Scan for the cell matching the given text and deliver its [x, y] coordinate at center. 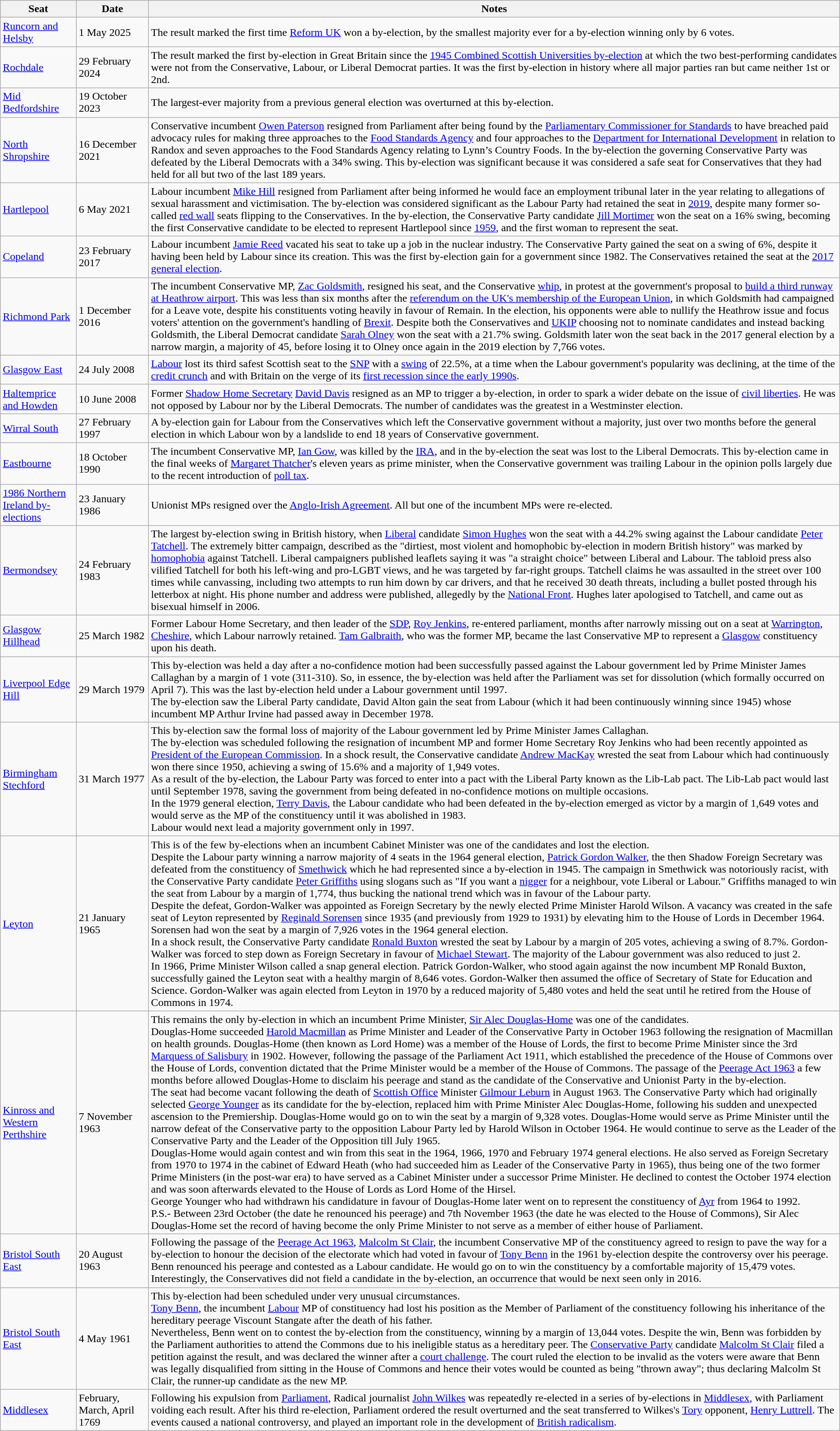
20 August 1963 [112, 1260]
6 May 2021 [112, 209]
24 July 2008 [112, 370]
The largest-ever majority from a previous general election was overturned at this by-election. [494, 102]
29 March 1979 [112, 689]
Kinross and Western Perthshire [39, 1122]
16 December 2021 [112, 150]
Runcorn and Helsby [39, 32]
Date [112, 9]
Eastbourne [39, 463]
Unionist MPs resigned over the Anglo-Irish Agreement. All but one of the incumbent MPs were re-elected. [494, 505]
Middlesex [39, 1410]
7 November 1963 [112, 1122]
1986 Northern Ireland by-elections [39, 505]
4 May 1961 [112, 1339]
Notes [494, 9]
The result marked the first time Reform UK won a by-election, by the smallest majority ever for a by-election winning only by 6 votes. [494, 32]
Hartlepool [39, 209]
24 February 1983 [112, 571]
February, March, April 1769 [112, 1410]
Wirral South [39, 428]
29 February 2024 [112, 67]
Haltemprice and Howden [39, 399]
23 January 1986 [112, 505]
North Shropshire [39, 150]
Liverpool Edge Hill [39, 689]
Copeland [39, 257]
Seat [39, 9]
Glasgow Hillhead [39, 636]
1 December 2016 [112, 316]
23 February 2017 [112, 257]
27 February 1997 [112, 428]
25 March 1982 [112, 636]
1 May 2025 [112, 32]
18 October 1990 [112, 463]
Leyton [39, 924]
21 January 1965 [112, 924]
19 October 2023 [112, 102]
10 June 2008 [112, 399]
31 March 1977 [112, 779]
Birmingham Stechford [39, 779]
Rochdale [39, 67]
Mid Bedfordshire [39, 102]
Bermondsey [39, 571]
Richmond Park [39, 316]
Glasgow East [39, 370]
